Return the (X, Y) coordinate for the center point of the cell that contains the specified text.  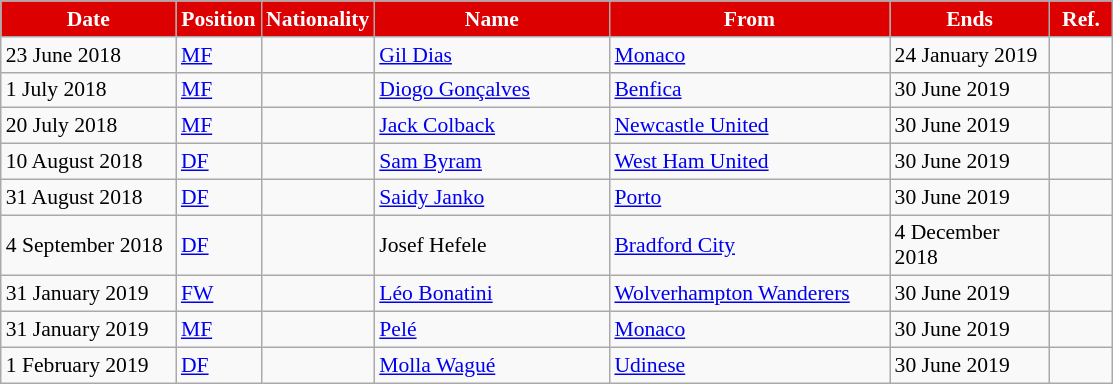
4 September 2018 (88, 246)
Pelé (492, 330)
1 February 2019 (88, 365)
Ends (970, 19)
FW (218, 294)
10 August 2018 (88, 162)
1 July 2018 (88, 90)
Name (492, 19)
Gil Dias (492, 55)
From (749, 19)
Ref. (1082, 19)
Newcastle United (749, 126)
Bradford City (749, 246)
20 July 2018 (88, 126)
Wolverhampton Wanderers (749, 294)
West Ham United (749, 162)
Porto (749, 197)
Léo Bonatini (492, 294)
Date (88, 19)
23 June 2018 (88, 55)
Saidy Janko (492, 197)
4 December 2018 (970, 246)
Jack Colback (492, 126)
Benfica (749, 90)
24 January 2019 (970, 55)
Nationality (318, 19)
Position (218, 19)
Diogo Gonçalves (492, 90)
Josef Hefele (492, 246)
31 August 2018 (88, 197)
Molla Wagué (492, 365)
Udinese (749, 365)
Sam Byram (492, 162)
